Return (X, Y) of the center of cell containing provided text 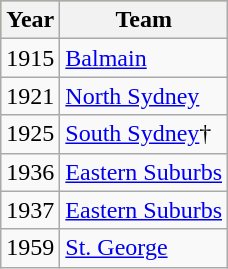
1915 (30, 58)
1921 (30, 96)
Balmain (144, 58)
1959 (30, 248)
Year (30, 20)
St. George (144, 248)
1937 (30, 210)
South Sydney† (144, 134)
1936 (30, 172)
1925 (30, 134)
North Sydney (144, 96)
Team (144, 20)
